For the text-containing cell, return its midpoint in [X, Y] coordinate format. 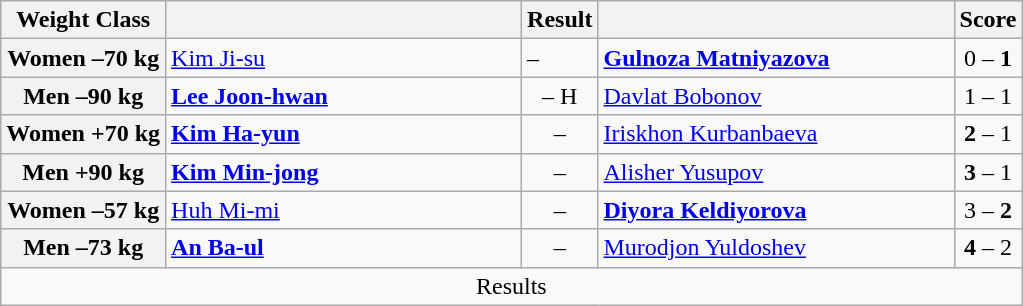
Score [988, 20]
Women –70 kg [84, 58]
3 – 2 [988, 210]
Men –90 kg [84, 96]
Women +70 kg [84, 134]
Huh Mi-mi [344, 210]
Gulnoza Matniyazova [776, 58]
Davlat Bobonov [776, 96]
1 – 1 [988, 96]
0 – 1 [988, 58]
Lee Joon-hwan [344, 96]
An Ba-ul [344, 248]
Results [512, 286]
Alisher Yusupov [776, 172]
Kim Min-jong [344, 172]
– H [560, 96]
Men –73 kg [84, 248]
Murodjon Yuldoshev [776, 248]
Kim Ha-yun [344, 134]
2 – 1 [988, 134]
Kim Ji-su [344, 58]
Weight Class [84, 20]
4 – 2 [988, 248]
Diyora Keldiyorova [776, 210]
Men +90 kg [84, 172]
Iriskhon Kurbanbaeva [776, 134]
3 – 1 [988, 172]
Result [560, 20]
Women –57 kg [84, 210]
